Return (x, y) of the center of cell containing provided text 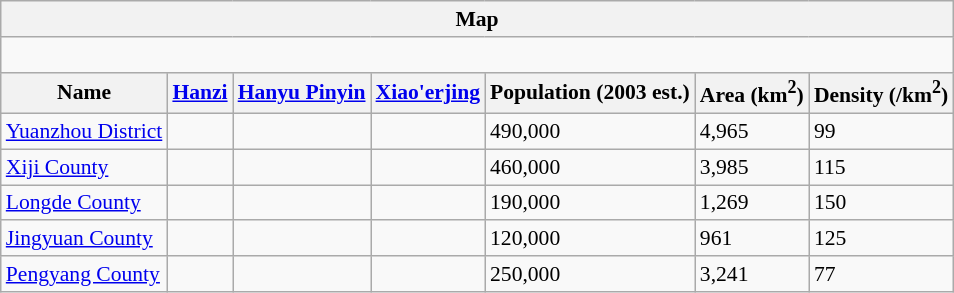
Name (84, 92)
1,269 (752, 203)
490,000 (590, 132)
Jingyuan County (84, 239)
Hanzi (200, 92)
4,965 (752, 132)
77 (881, 274)
Yuanzhou District (84, 132)
Population (2003 est.) (590, 92)
3,985 (752, 167)
Map (478, 19)
Density (/km2) (881, 92)
961 (752, 239)
Area (km2) (752, 92)
125 (881, 239)
460,000 (590, 167)
150 (881, 203)
115 (881, 167)
Longde County (84, 203)
Xiji County (84, 167)
120,000 (590, 239)
3,241 (752, 274)
Pengyang County (84, 274)
99 (881, 132)
250,000 (590, 274)
Xiao'erjing (428, 92)
Hanyu Pinyin (302, 92)
190,000 (590, 203)
